For the text-containing cell, return its midpoint in [x, y] coordinate format. 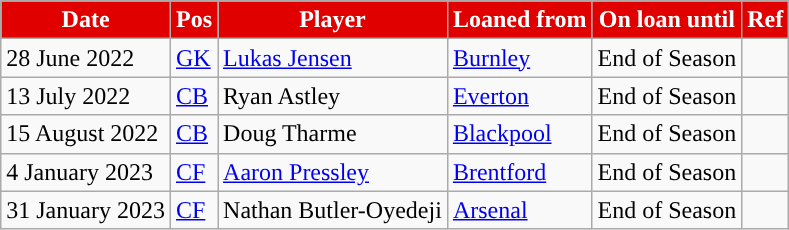
15 August 2022 [86, 134]
Burnley [520, 58]
Date [86, 20]
Ref [766, 20]
Ryan Astley [333, 96]
Loaned from [520, 20]
GK [194, 58]
28 June 2022 [86, 58]
On loan until [667, 20]
Nathan Butler-Oyedeji [333, 210]
Everton [520, 96]
Player [333, 20]
Arsenal [520, 210]
13 July 2022 [86, 96]
Doug Tharme [333, 134]
31 January 2023 [86, 210]
Lukas Jensen [333, 58]
Blackpool [520, 134]
4 January 2023 [86, 172]
Pos [194, 20]
Brentford [520, 172]
Aaron Pressley [333, 172]
